Identify which cell holds the provided text, then report its (x, y) central coordinate. 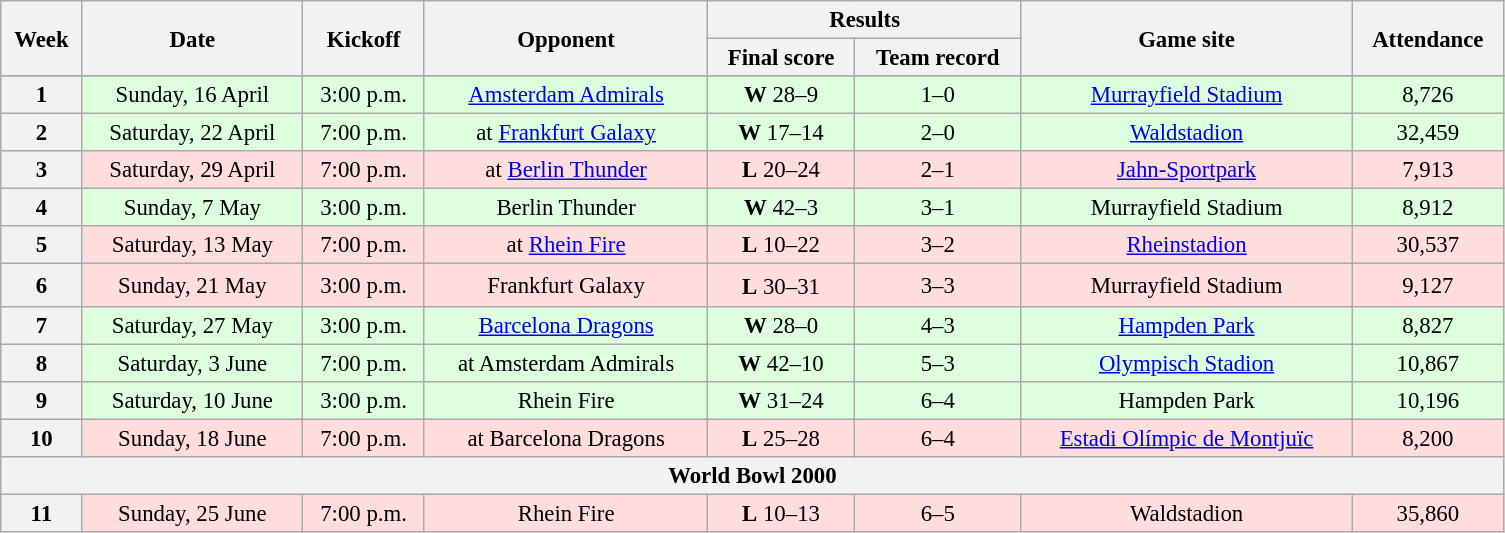
W 42–3 (781, 208)
Results (865, 20)
L 25–28 (781, 438)
10,196 (1428, 400)
5–3 (938, 363)
7,913 (1428, 170)
8,912 (1428, 208)
2–0 (938, 133)
1 (42, 95)
5 (42, 245)
2–1 (938, 170)
W 42–10 (781, 363)
L 10–22 (781, 245)
Kickoff (364, 38)
Attendance (1428, 38)
3–1 (938, 208)
8,200 (1428, 438)
8 (42, 363)
at Frankfurt Galaxy (566, 133)
2 (42, 133)
W 28–0 (781, 325)
10 (42, 438)
9,127 (1428, 285)
Sunday, 18 June (192, 438)
Sunday, 7 May (192, 208)
4–3 (938, 325)
3–3 (938, 285)
L 10–13 (781, 513)
Sunday, 21 May (192, 285)
L 30–31 (781, 285)
W 17–14 (781, 133)
6–5 (938, 513)
8,827 (1428, 325)
11 (42, 513)
L 20–24 (781, 170)
Saturday, 13 May (192, 245)
Sunday, 16 April (192, 95)
Saturday, 10 June (192, 400)
10,867 (1428, 363)
7 (42, 325)
Estadi Olímpic de Montjuïc (1186, 438)
at Barcelona Dragons (566, 438)
Jahn-Sportpark (1186, 170)
World Bowl 2000 (752, 476)
9 (42, 400)
Barcelona Dragons (566, 325)
W 28–9 (781, 95)
8,726 (1428, 95)
Saturday, 3 June (192, 363)
Saturday, 22 April (192, 133)
at Rhein Fire (566, 245)
Sunday, 25 June (192, 513)
Final score (781, 58)
30,537 (1428, 245)
6 (42, 285)
at Amsterdam Admirals (566, 363)
Saturday, 27 May (192, 325)
32,459 (1428, 133)
W 31–24 (781, 400)
Week (42, 38)
4 (42, 208)
3–2 (938, 245)
Opponent (566, 38)
3 (42, 170)
Frankfurt Galaxy (566, 285)
35,860 (1428, 513)
at Berlin Thunder (566, 170)
Saturday, 29 April (192, 170)
Olympisch Stadion (1186, 363)
Rheinstadion (1186, 245)
Berlin Thunder (566, 208)
Game site (1186, 38)
1–0 (938, 95)
Team record (938, 58)
Amsterdam Admirals (566, 95)
Date (192, 38)
